Scan for the cell matching the given text and deliver its (x, y) coordinate at center. 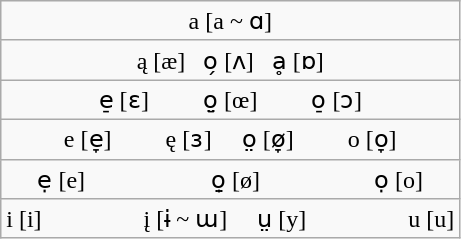
ą [æ] o̗ [ʌ] ḁ [ɒ] (230, 60)
e [e̞] ę [ɜ] o̤ [ø̞] o [o̞] (230, 139)
a [a ~ ɑ] (230, 21)
i [i] į [ɨ ~ ɯ] ṳ [y] u [u] (230, 219)
ẹ [e] o̤̣ [ø] ọ [o] (230, 179)
e̠ [ɛ] o̤̠ [œ] o̠ [ɔ] (230, 100)
